Extract the (x, y) coordinate from the center of the cell holding the provided text.  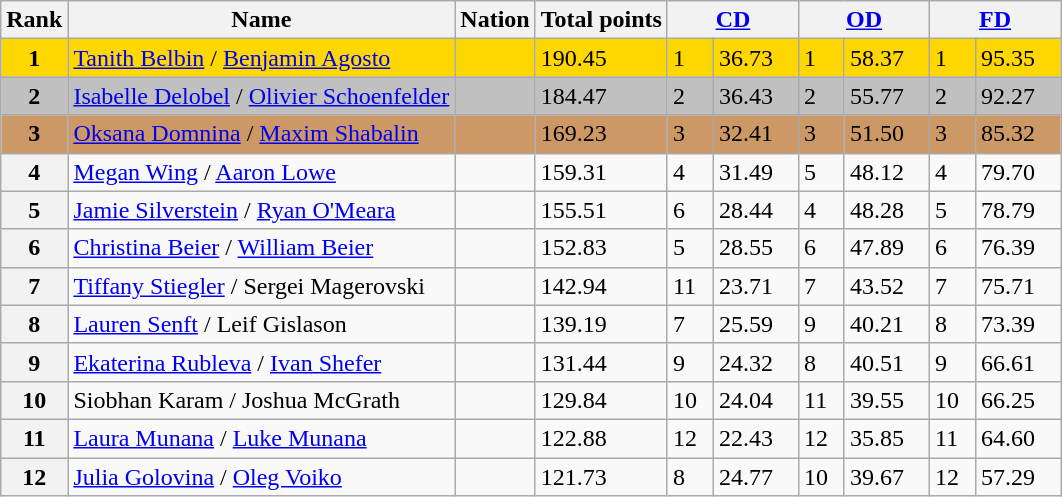
FD (996, 20)
66.25 (1018, 400)
35.85 (886, 438)
131.44 (601, 362)
51.50 (886, 134)
25.59 (756, 324)
190.45 (601, 58)
142.94 (601, 286)
Rank (34, 20)
43.52 (886, 286)
Christina Beier / William Beier (262, 248)
40.51 (886, 362)
Siobhan Karam / Joshua McGrath (262, 400)
57.29 (1018, 477)
64.60 (1018, 438)
Lauren Senft / Leif Gislason (262, 324)
58.37 (886, 58)
Jamie Silverstein / Ryan O'Meara (262, 210)
Laura Munana / Luke Munana (262, 438)
159.31 (601, 172)
28.44 (756, 210)
31.49 (756, 172)
40.21 (886, 324)
23.71 (756, 286)
66.61 (1018, 362)
75.71 (1018, 286)
79.70 (1018, 172)
Total points (601, 20)
55.77 (886, 96)
Name (262, 20)
28.55 (756, 248)
129.84 (601, 400)
32.41 (756, 134)
24.32 (756, 362)
Tiffany Stiegler / Sergei Magerovski (262, 286)
78.79 (1018, 210)
76.39 (1018, 248)
152.83 (601, 248)
Julia Golovina / Oleg Voiko (262, 477)
155.51 (601, 210)
22.43 (756, 438)
Oksana Domnina / Maxim Shabalin (262, 134)
Ekaterina Rubleva / Ivan Shefer (262, 362)
47.89 (886, 248)
24.04 (756, 400)
24.77 (756, 477)
122.88 (601, 438)
92.27 (1018, 96)
139.19 (601, 324)
184.47 (601, 96)
48.12 (886, 172)
36.73 (756, 58)
95.35 (1018, 58)
Megan Wing / Aaron Lowe (262, 172)
48.28 (886, 210)
OD (864, 20)
85.32 (1018, 134)
169.23 (601, 134)
Nation (495, 20)
39.67 (886, 477)
Tanith Belbin / Benjamin Agosto (262, 58)
Isabelle Delobel / Olivier Schoenfelder (262, 96)
39.55 (886, 400)
121.73 (601, 477)
CD (732, 20)
36.43 (756, 96)
73.39 (1018, 324)
